Provide the [x, y] coordinate of the cell's center where the given text is located.  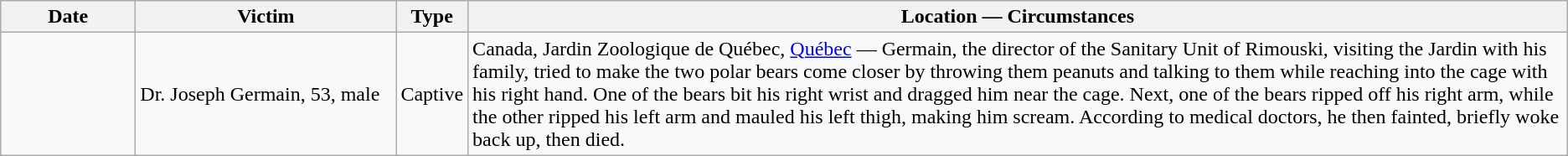
Location — Circumstances [1019, 17]
Dr. Joseph Germain, 53, male [266, 94]
Date [69, 17]
Victim [266, 17]
Captive [432, 94]
Type [432, 17]
